Provide the (X, Y) coordinate of the cell's center where the given text is located.  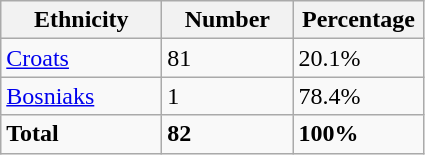
Croats (82, 58)
81 (228, 58)
Total (82, 134)
Bosniaks (82, 96)
1 (228, 96)
100% (358, 134)
Percentage (358, 20)
Ethnicity (82, 20)
82 (228, 134)
78.4% (358, 96)
Number (228, 20)
20.1% (358, 58)
